Output the [x, y] coordinate of the center of the cell containing the given text.  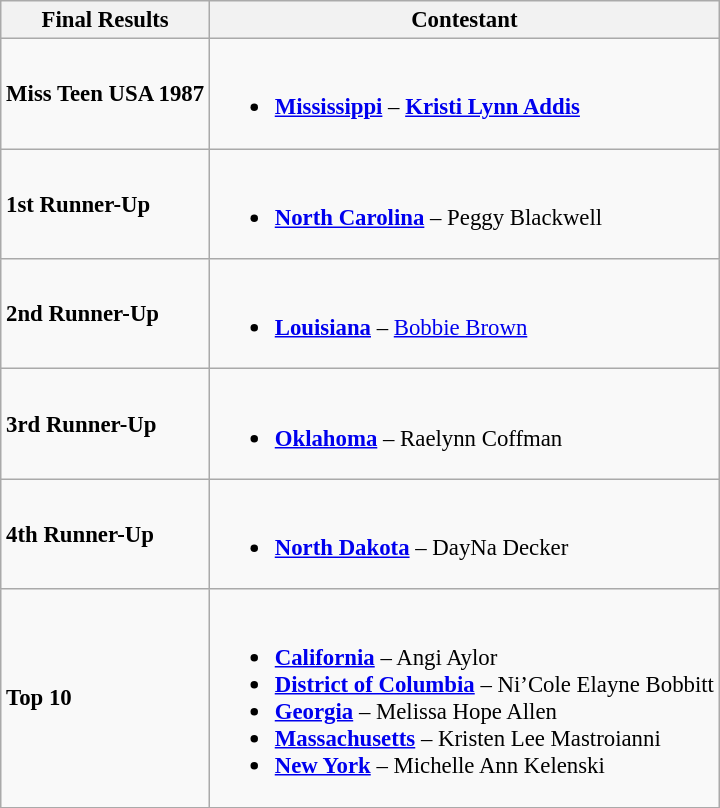
Miss Teen USA 1987 [106, 94]
North Dakota – DayNa Decker [464, 534]
Top 10 [106, 698]
Oklahoma – Raelynn Coffman [464, 424]
1st Runner-Up [106, 204]
Contestant [464, 20]
Mississippi – Kristi Lynn Addis [464, 94]
Final Results [106, 20]
2nd Runner-Up [106, 314]
3rd Runner-Up [106, 424]
Louisiana – Bobbie Brown [464, 314]
North Carolina – Peggy Blackwell [464, 204]
4th Runner-Up [106, 534]
